Determine the [X, Y] coordinate at the center of the cell enclosing the given text.  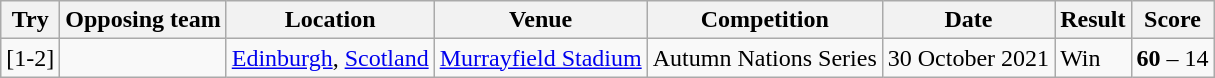
[1-2] [30, 58]
Venue [540, 20]
Autumn Nations Series [764, 58]
30 October 2021 [968, 58]
Competition [764, 20]
Opposing team [143, 20]
Try [30, 20]
Score [1172, 20]
Murrayfield Stadium [540, 58]
Date [968, 20]
Location [330, 20]
Edinburgh, Scotland [330, 58]
Win [1093, 58]
Result [1093, 20]
60 – 14 [1172, 58]
